Search for the cell housing the specified text and yield its (X, Y) center coordinate. 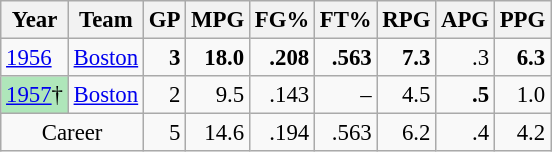
18.0 (218, 58)
1956 (35, 58)
RPG (406, 20)
PPG (522, 20)
4.2 (522, 133)
6.2 (406, 133)
3 (164, 58)
4.5 (406, 95)
14.6 (218, 133)
GP (164, 20)
FG% (282, 20)
5 (164, 133)
MPG (218, 20)
9.5 (218, 95)
.194 (282, 133)
6.3 (522, 58)
Year (35, 20)
.3 (466, 58)
Career (72, 133)
FT% (346, 20)
.4 (466, 133)
Team (106, 20)
1.0 (522, 95)
.208 (282, 58)
7.3 (406, 58)
.143 (282, 95)
2 (164, 95)
.5 (466, 95)
1957† (35, 95)
– (346, 95)
APG (466, 20)
